For the text-containing cell, return its midpoint in (X, Y) coordinate format. 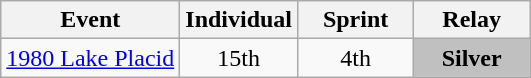
Event (90, 20)
Sprint (356, 20)
Relay (472, 20)
Silver (472, 58)
4th (356, 58)
15th (239, 58)
1980 Lake Placid (90, 58)
Individual (239, 20)
